Determine the (X, Y) coordinate at the center of the cell enclosing the given text.  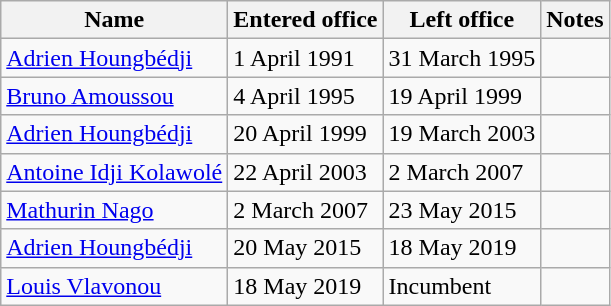
4 April 1995 (306, 96)
Notes (575, 20)
20 May 2015 (306, 248)
22 April 2003 (306, 172)
Antoine Idji Kolawolé (114, 172)
20 April 1999 (306, 134)
Bruno Amoussou (114, 96)
Entered office (306, 20)
19 April 1999 (462, 96)
23 May 2015 (462, 210)
Left office (462, 20)
1 April 1991 (306, 58)
Louis Vlavonou (114, 286)
Mathurin Nago (114, 210)
Name (114, 20)
Incumbent (462, 286)
31 March 1995 (462, 58)
19 March 2003 (462, 134)
